Extract the [x, y] coordinate from the center of the cell holding the provided text.  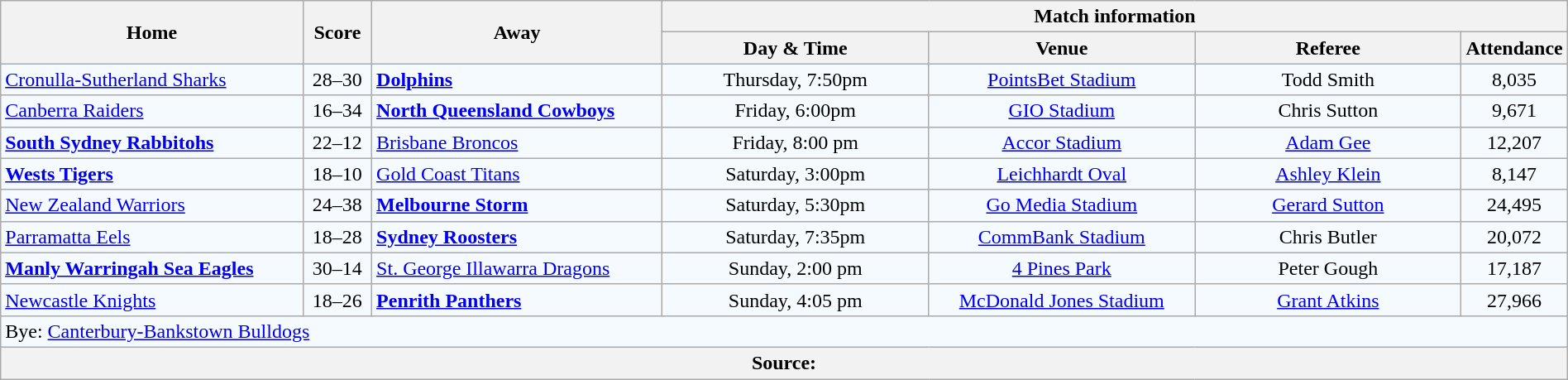
McDonald Jones Stadium [1062, 300]
Ashley Klein [1328, 174]
Source: [784, 363]
North Queensland Cowboys [518, 111]
Todd Smith [1328, 79]
PointsBet Stadium [1062, 79]
Accor Stadium [1062, 142]
17,187 [1514, 268]
24,495 [1514, 205]
Melbourne Storm [518, 205]
GIO Stadium [1062, 111]
Peter Gough [1328, 268]
Friday, 6:00pm [796, 111]
Attendance [1514, 48]
9,671 [1514, 111]
22–12 [337, 142]
20,072 [1514, 237]
12,207 [1514, 142]
Dolphins [518, 79]
Canberra Raiders [152, 111]
8,147 [1514, 174]
18–10 [337, 174]
Home [152, 32]
Gerard Sutton [1328, 205]
Day & Time [796, 48]
Brisbane Broncos [518, 142]
Away [518, 32]
Parramatta Eels [152, 237]
Gold Coast Titans [518, 174]
Chris Butler [1328, 237]
Chris Sutton [1328, 111]
Score [337, 32]
8,035 [1514, 79]
Thursday, 7:50pm [796, 79]
Sunday, 2:00 pm [796, 268]
Leichhardt Oval [1062, 174]
Manly Warringah Sea Eagles [152, 268]
Saturday, 5:30pm [796, 205]
Venue [1062, 48]
Penrith Panthers [518, 300]
18–26 [337, 300]
CommBank Stadium [1062, 237]
4 Pines Park [1062, 268]
27,966 [1514, 300]
Saturday, 7:35pm [796, 237]
Newcastle Knights [152, 300]
Referee [1328, 48]
Friday, 8:00 pm [796, 142]
Sunday, 4:05 pm [796, 300]
Match information [1115, 17]
Cronulla-Sutherland Sharks [152, 79]
30–14 [337, 268]
South Sydney Rabbitohs [152, 142]
Saturday, 3:00pm [796, 174]
16–34 [337, 111]
24–38 [337, 205]
Wests Tigers [152, 174]
Adam Gee [1328, 142]
18–28 [337, 237]
St. George Illawarra Dragons [518, 268]
Grant Atkins [1328, 300]
Sydney Roosters [518, 237]
New Zealand Warriors [152, 205]
28–30 [337, 79]
Go Media Stadium [1062, 205]
Bye: Canterbury-Bankstown Bulldogs [784, 331]
